Detect which cell encompasses the target text, then output its [X, Y] center coordinate. 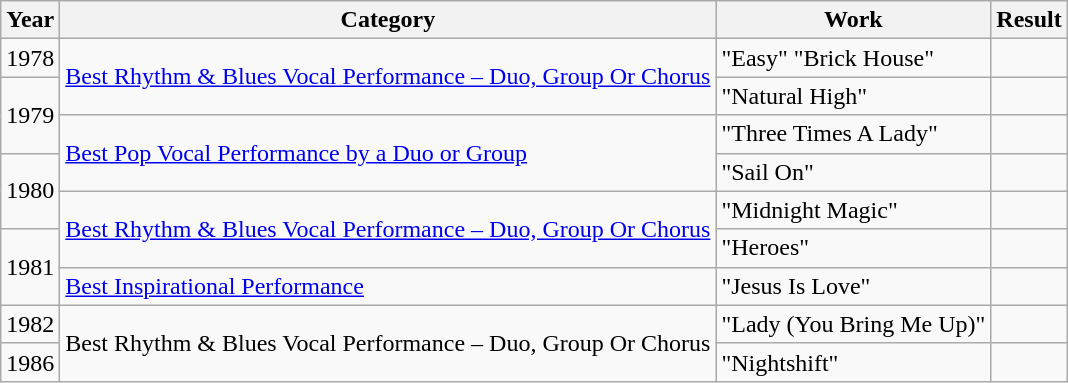
"Three Times A Lady" [854, 134]
1981 [30, 267]
"Lady (You Bring Me Up)" [854, 324]
"Nightshift" [854, 362]
Year [30, 20]
Result [1029, 20]
Category [388, 20]
Work [854, 20]
"Sail On" [854, 172]
1978 [30, 58]
"Midnight Magic" [854, 210]
"Natural High" [854, 96]
Best Inspirational Performance [388, 286]
"Jesus Is Love" [854, 286]
1980 [30, 191]
"Heroes" [854, 248]
"Easy" "Brick House" [854, 58]
Best Pop Vocal Performance by a Duo or Group [388, 153]
1982 [30, 324]
1986 [30, 362]
1979 [30, 115]
